Search for the cell housing the specified text and yield its (X, Y) center coordinate. 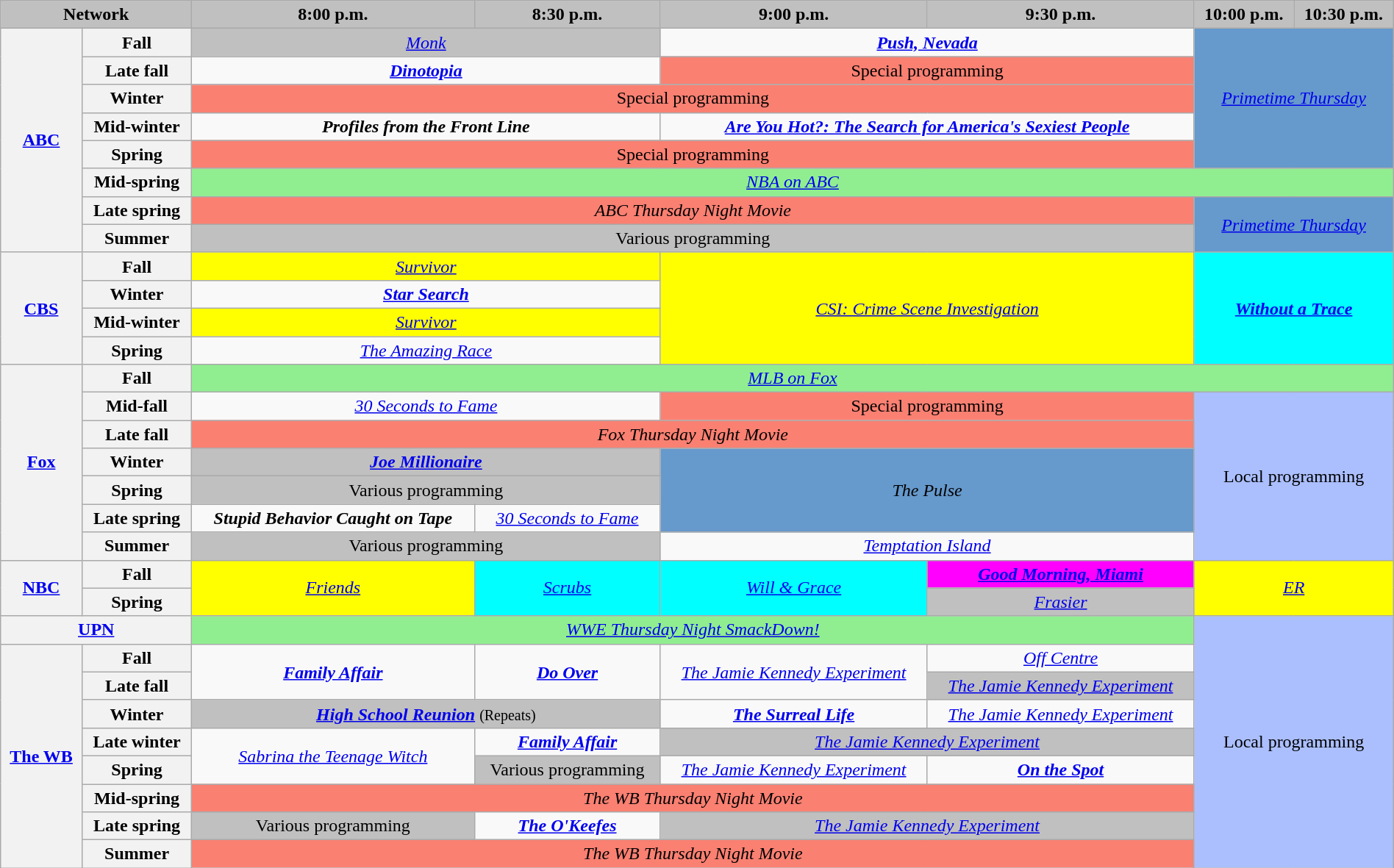
UPN (96, 630)
On the Spot (1060, 770)
The Surreal Life (794, 714)
NBC (41, 588)
Good Morning, Miami (1060, 574)
10:00 p.m. (1244, 15)
Sabrina the Teenage Witch (333, 756)
The Amazing Race (426, 351)
10:30 p.m. (1344, 15)
The WB (41, 756)
MLB on Fox (793, 379)
Dinotopia (426, 71)
High School Reunion (Repeats) (426, 714)
Friends (333, 588)
8:30 p.m. (568, 15)
Do Over (568, 672)
Temptation Island (927, 546)
Late winter (137, 742)
Fox Thursday Night Movie (693, 434)
Mid-fall (137, 406)
9:30 p.m. (1060, 15)
Push, Nevada (927, 43)
Will & Grace (794, 588)
NBA on ABC (793, 182)
The O'Keefes (568, 826)
Scrubs (568, 588)
Off Centre (1060, 658)
ABC Thursday Night Movie (693, 210)
9:00 p.m. (794, 15)
ABC (41, 140)
Star Search (426, 294)
ER (1294, 588)
Profiles from the Front Line (426, 126)
Are You Hot?: The Search for America's Sexiest People (927, 126)
The Pulse (927, 490)
Stupid Behavior Caught on Tape (333, 518)
CSI: Crime Scene Investigation (927, 308)
Network (96, 15)
Frasier (1060, 602)
WWE Thursday Night SmackDown! (693, 630)
8:00 p.m. (333, 15)
Fox (41, 462)
CBS (41, 308)
Monk (426, 43)
Without a Trace (1294, 308)
Joe Millionaire (426, 462)
